Identify which cell holds the provided text, then report its [x, y] central coordinate. 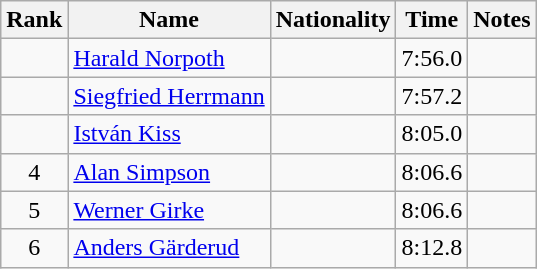
Time [432, 20]
4 [34, 172]
Alan Simpson [169, 172]
Name [169, 20]
5 [34, 210]
7:57.2 [432, 96]
Notes [502, 20]
Siegfried Herrmann [169, 96]
Rank [34, 20]
Anders Gärderud [169, 248]
7:56.0 [432, 58]
Harald Norpoth [169, 58]
6 [34, 248]
Werner Girke [169, 210]
8:05.0 [432, 134]
István Kiss [169, 134]
8:12.8 [432, 248]
Nationality [333, 20]
